Capture the cell that displays the provided text and extract its (X, Y) central coordinate. 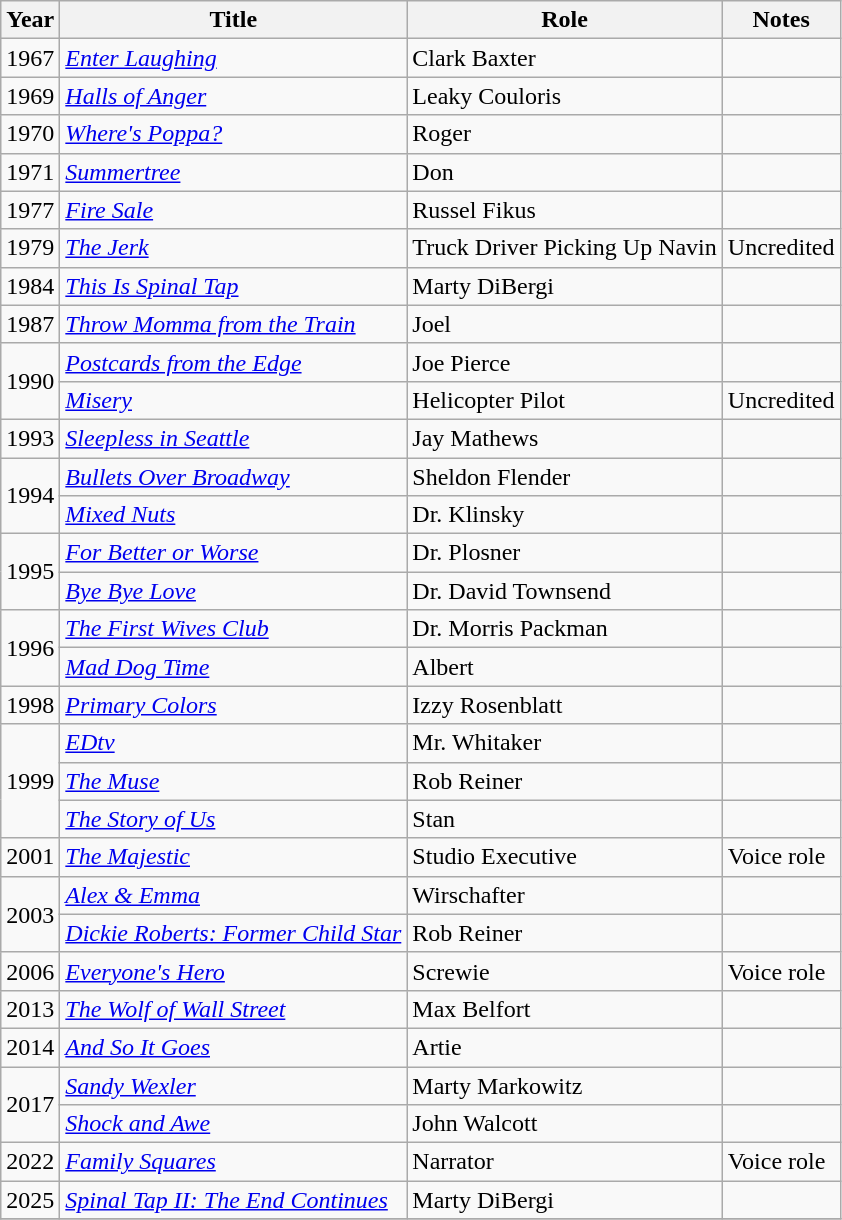
Wirschafter (564, 895)
EDtv (234, 743)
2001 (30, 857)
Primary Colors (234, 705)
Fire Sale (234, 210)
Title (234, 20)
And So It Goes (234, 1047)
Dr. Plosner (564, 553)
1971 (30, 172)
Screwie (564, 971)
Albert (564, 667)
Role (564, 20)
1987 (30, 324)
Studio Executive (564, 857)
The Story of Us (234, 819)
Family Squares (234, 1162)
1990 (30, 381)
1970 (30, 134)
Mixed Nuts (234, 515)
Summertree (234, 172)
The Majestic (234, 857)
1977 (30, 210)
John Walcott (564, 1124)
2014 (30, 1047)
1999 (30, 781)
2003 (30, 914)
Where's Poppa? (234, 134)
1979 (30, 248)
Leaky Couloris (564, 96)
The Jerk (234, 248)
Postcards from the Edge (234, 362)
The Wolf of Wall Street (234, 1009)
2006 (30, 971)
Spinal Tap II: The End Continues (234, 1200)
Clark Baxter (564, 58)
2017 (30, 1104)
1998 (30, 705)
Sleepless in Seattle (234, 438)
Dickie Roberts: Former Child Star (234, 933)
For Better or Worse (234, 553)
Helicopter Pilot (564, 400)
1993 (30, 438)
1994 (30, 496)
Joe Pierce (564, 362)
Bye Bye Love (234, 591)
The First Wives Club (234, 629)
Notes (781, 20)
Sheldon Flender (564, 477)
The Muse (234, 781)
1984 (30, 286)
Narrator (564, 1162)
1967 (30, 58)
2013 (30, 1009)
Marty Markowitz (564, 1085)
Year (30, 20)
Roger (564, 134)
Alex & Emma (234, 895)
Sandy Wexler (234, 1085)
Halls of Anger (234, 96)
Dr. David Townsend (564, 591)
Dr. Klinsky (564, 515)
Bullets Over Broadway (234, 477)
Joel (564, 324)
This Is Spinal Tap (234, 286)
Shock and Awe (234, 1124)
Stan (564, 819)
Artie (564, 1047)
Mad Dog Time (234, 667)
1996 (30, 648)
Mr. Whitaker (564, 743)
Everyone's Hero (234, 971)
Throw Momma from the Train (234, 324)
Misery (234, 400)
Max Belfort (564, 1009)
Russel Fikus (564, 210)
Truck Driver Picking Up Navin (564, 248)
Izzy Rosenblatt (564, 705)
Jay Mathews (564, 438)
1995 (30, 572)
2022 (30, 1162)
Enter Laughing (234, 58)
1969 (30, 96)
Don (564, 172)
2025 (30, 1200)
Dr. Morris Packman (564, 629)
